Find where the given text appears and provide that cell's center as (X, Y) coordinate. 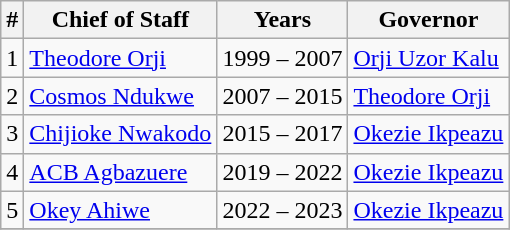
Chief of Staff (120, 20)
2 (12, 96)
2022 – 2023 (282, 210)
1999 – 2007 (282, 58)
Chijioke Nwakodo (120, 134)
3 (12, 134)
Years (282, 20)
ACB Agbazuere (120, 172)
Orji Uzor Kalu (428, 58)
4 (12, 172)
1 (12, 58)
2015 – 2017 (282, 134)
Okey Ahiwe (120, 210)
5 (12, 210)
Cosmos Ndukwe (120, 96)
# (12, 20)
2019 – 2022 (282, 172)
Governor (428, 20)
2007 – 2015 (282, 96)
